For the text-containing cell, return its midpoint in [X, Y] coordinate format. 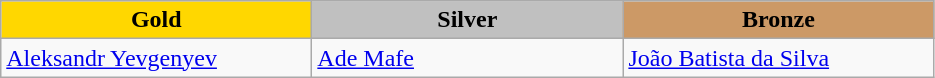
Ade Mafe [468, 58]
João Batista da Silva [778, 58]
Silver [468, 20]
Aleksandr Yevgenyev [156, 58]
Gold [156, 20]
Bronze [778, 20]
